Return [x, y] of the center of cell containing provided text 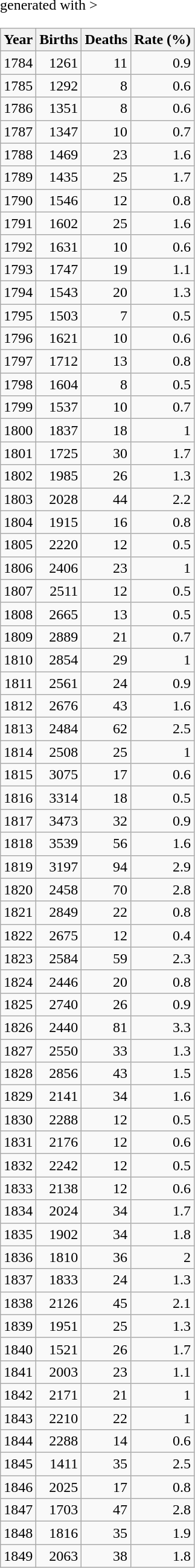
1799 [18, 407]
1811 [18, 683]
19 [106, 269]
2508 [59, 752]
1604 [59, 384]
1469 [59, 155]
1725 [59, 453]
1347 [59, 132]
2849 [59, 913]
2889 [59, 637]
1822 [18, 935]
1825 [18, 1004]
1839 [18, 1326]
1827 [18, 1051]
1802 [18, 476]
2446 [59, 981]
2 [163, 1257]
30 [106, 453]
1836 [18, 1257]
2176 [59, 1143]
1784 [18, 63]
2856 [59, 1074]
1823 [18, 958]
2171 [59, 1395]
1.9 [163, 1533]
62 [106, 729]
2584 [59, 958]
1841 [18, 1372]
2.1 [163, 1303]
1849 [18, 1556]
3197 [59, 867]
2406 [59, 568]
1809 [18, 637]
7 [106, 316]
1848 [18, 1533]
1798 [18, 384]
2854 [59, 660]
1793 [18, 269]
1828 [18, 1074]
1805 [18, 545]
1785 [18, 86]
2220 [59, 545]
94 [106, 867]
1787 [18, 132]
32 [106, 821]
1818 [18, 844]
1832 [18, 1165]
1834 [18, 1211]
2675 [59, 935]
47 [106, 1510]
2028 [59, 499]
1543 [59, 292]
16 [106, 522]
45 [106, 1303]
2126 [59, 1303]
1843 [18, 1418]
1813 [18, 729]
Deaths [106, 40]
29 [106, 660]
1842 [18, 1395]
2676 [59, 706]
1786 [18, 109]
2141 [59, 1097]
2440 [59, 1027]
1797 [18, 362]
1292 [59, 86]
2025 [59, 1487]
3314 [59, 798]
2.9 [163, 867]
1838 [18, 1303]
1902 [59, 1234]
1602 [59, 223]
1819 [18, 867]
44 [106, 499]
70 [106, 890]
1808 [18, 614]
2740 [59, 1004]
Year [18, 40]
1800 [18, 430]
1801 [18, 453]
1829 [18, 1097]
1435 [59, 177]
2561 [59, 683]
36 [106, 1257]
2242 [59, 1165]
38 [106, 1556]
3.3 [163, 1027]
1835 [18, 1234]
2003 [59, 1372]
1261 [59, 63]
14 [106, 1441]
56 [106, 844]
1792 [18, 246]
2550 [59, 1051]
1821 [18, 913]
1537 [59, 407]
1790 [18, 200]
81 [106, 1027]
1703 [59, 1510]
3539 [59, 844]
1817 [18, 821]
1815 [18, 775]
1812 [18, 706]
2.3 [163, 958]
1796 [18, 339]
2.2 [163, 499]
1985 [59, 476]
1503 [59, 316]
1.5 [163, 1074]
1546 [59, 200]
3473 [59, 821]
1824 [18, 981]
11 [106, 63]
2458 [59, 890]
1803 [18, 499]
2210 [59, 1418]
1951 [59, 1326]
1814 [18, 752]
1621 [59, 339]
1631 [59, 246]
1806 [18, 568]
1521 [59, 1349]
1788 [18, 155]
Births [59, 40]
2024 [59, 1211]
1845 [18, 1464]
Rate (%) [163, 40]
2511 [59, 591]
1747 [59, 269]
1840 [18, 1349]
1820 [18, 890]
3075 [59, 775]
2138 [59, 1188]
1807 [18, 591]
1411 [59, 1464]
1351 [59, 109]
2665 [59, 614]
1830 [18, 1120]
2484 [59, 729]
1804 [18, 522]
59 [106, 958]
1794 [18, 292]
1826 [18, 1027]
0.4 [163, 935]
33 [106, 1051]
1789 [18, 177]
1831 [18, 1143]
1846 [18, 1487]
1915 [59, 522]
1847 [18, 1510]
1791 [18, 223]
1844 [18, 1441]
1712 [59, 362]
2063 [59, 1556]
1795 [18, 316]
